Identify which cell holds the provided text, then report its [X, Y] central coordinate. 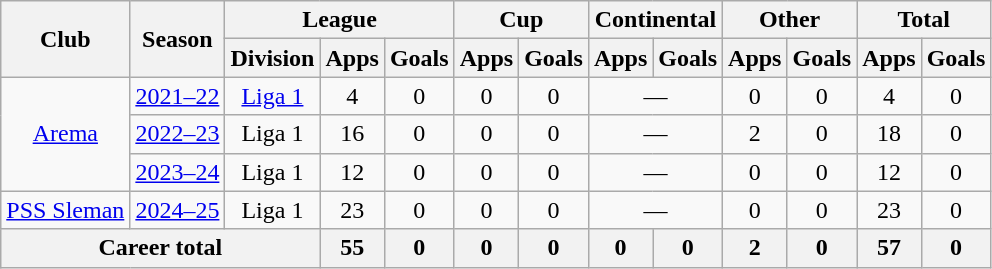
2021–22 [178, 96]
2023–24 [178, 172]
2022–23 [178, 134]
57 [889, 248]
Total [924, 20]
Division [272, 58]
Season [178, 39]
55 [352, 248]
League [340, 20]
Arema [66, 134]
Other [790, 20]
18 [889, 134]
16 [352, 134]
2024–25 [178, 210]
Continental [655, 20]
Cup [521, 20]
Club [66, 39]
PSS Sleman [66, 210]
Career total [160, 248]
